Return (X, Y) of the center of cell containing provided text 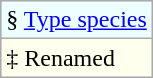
§ Type species (77, 20)
‡ Renamed (77, 58)
